Detect which cell encompasses the target text, then output its [X, Y] center coordinate. 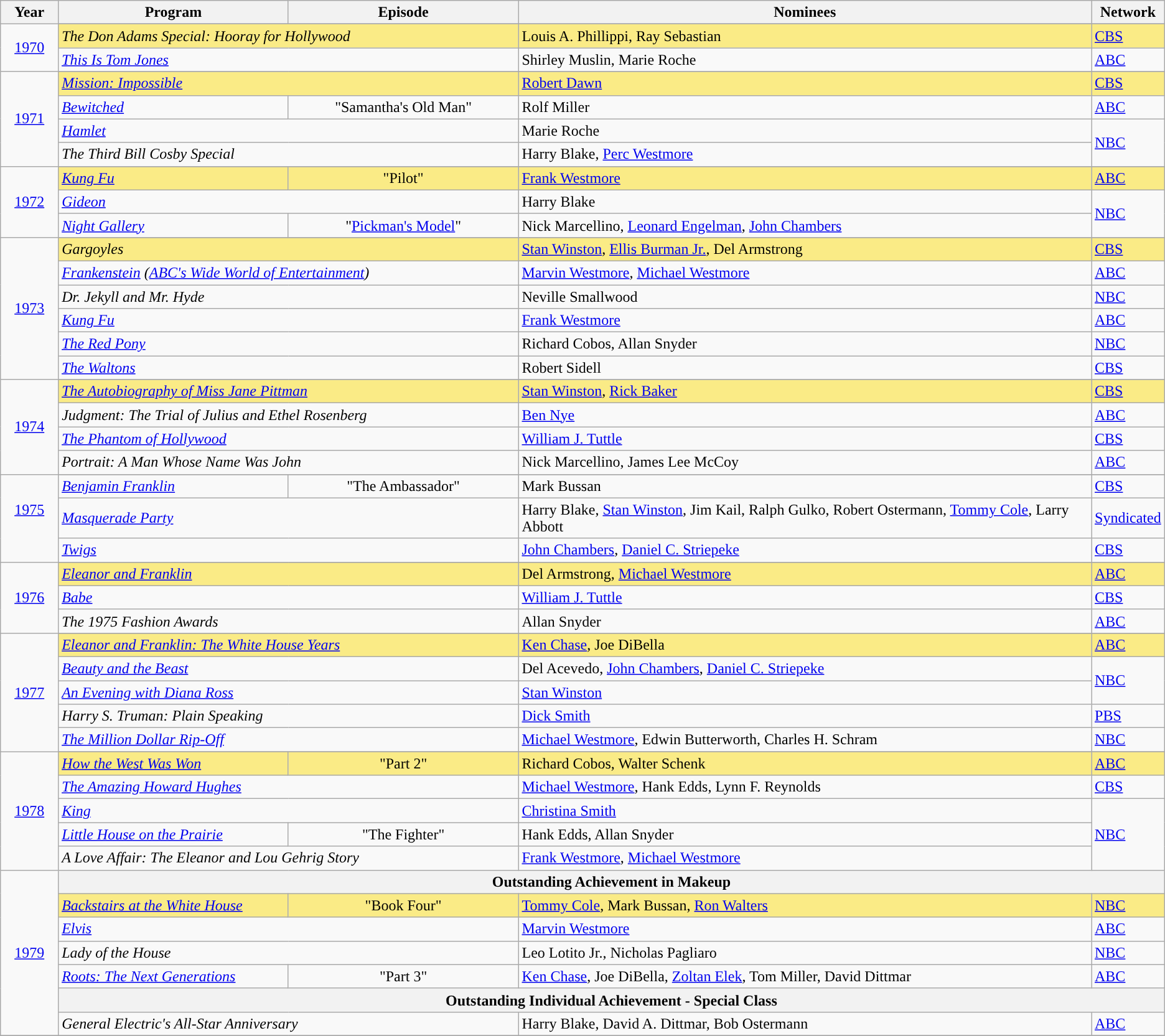
Eleanor and Franklin: The White House Years [289, 645]
Babe [289, 597]
Marvin Westmore, Michael Westmore [805, 273]
"Pilot" [403, 178]
Mark Bussan [805, 486]
Rolf Miller [805, 107]
Del Armstrong, Michael Westmore [805, 574]
Gargoyles [289, 249]
Ken Chase, Joe DiBella, Zoltan Elek, Tom Miller, David Dittmar [805, 976]
Hank Edds, Allan Snyder [805, 834]
Nick Marcellino, James Lee McCoy [805, 462]
"Part 2" [403, 763]
Michael Westmore, Edwin Butterworth, Charles H. Schram [805, 740]
Benjamin Franklin [174, 486]
Roots: The Next Generations [174, 976]
Episode [403, 12]
Little House on the Prairie [174, 834]
Lady of the House [289, 953]
The Don Adams Special: Hooray for Hollywood [289, 36]
John Chambers, Daniel C. Striepeke [805, 550]
Harry Blake, Stan Winston, Jim Kail, Ralph Gulko, Robert Ostermann, Tommy Cole, Larry Abbott [805, 518]
Harry S. Truman: Plain Speaking [289, 716]
Allan Snyder [805, 621]
Shirley Muslin, Marie Roche [805, 60]
Program [174, 12]
1973 [30, 308]
Harry Blake, Perc Westmore [805, 154]
1971 [30, 119]
Stan Winston, Rick Baker [805, 391]
Outstanding Individual Achievement - Special Class [612, 1000]
PBS [1128, 716]
Marvin Westmore [805, 929]
General Electric's All-Star Anniversary [289, 1024]
"The Ambassador" [403, 486]
1979 [30, 953]
Outstanding Achievement in Makeup [612, 882]
Louis A. Phillippi, Ray Sebastian [805, 36]
Bewitched [174, 107]
1976 [30, 597]
Portrait: A Man Whose Name Was John [289, 462]
1970 [30, 48]
1974 [30, 427]
Neville Smallwood [805, 297]
Robert Sidell [805, 368]
A Love Affair: The Eleanor and Lou Gehrig Story [289, 858]
Michael Westmore, Hank Edds, Lynn F. Reynolds [805, 787]
Dr. Jekyll and Mr. Hyde [289, 297]
Harry Blake [805, 202]
This Is Tom Jones [289, 60]
The Third Bill Cosby Special [289, 154]
Masquerade Party [289, 518]
Mission: Impossible [289, 83]
Robert Dawn [805, 83]
"Part 3" [403, 976]
"Pickman's Model" [403, 225]
Eleanor and Franklin [289, 574]
"The Fighter" [403, 834]
Nominees [805, 12]
Harry Blake, David A. Dittmar, Bob Ostermann [805, 1024]
Del Acevedo, John Chambers, Daniel C. Striepeke [805, 668]
Frankenstein (ABC's Wide World of Entertainment) [289, 273]
Tommy Cole, Mark Bussan, Ron Walters [805, 905]
Backstairs at the White House [174, 905]
The Amazing Howard Hughes [289, 787]
1977 [30, 692]
Richard Cobos, Allan Snyder [805, 344]
Twigs [289, 550]
"Samantha's Old Man" [403, 107]
Leo Lotito Jr., Nicholas Pagliaro [805, 953]
Ben Nye [805, 415]
Night Gallery [174, 225]
Ken Chase, Joe DiBella [805, 645]
Frank Westmore, Michael Westmore [805, 858]
Christina Smith [805, 811]
Hamlet [289, 131]
1972 [30, 202]
The Autobiography of Miss Jane Pittman [289, 391]
1978 [30, 811]
"Book Four" [403, 905]
Network [1128, 12]
Year [30, 12]
The Million Dollar Rip-Off [289, 740]
Nick Marcellino, Leonard Engelman, John Chambers [805, 225]
Beauty and the Beast [289, 668]
The Red Pony [289, 344]
Elvis [289, 929]
The 1975 Fashion Awards [289, 621]
The Waltons [289, 368]
Stan Winston, Ellis Burman Jr., Del Armstrong [805, 249]
Gideon [289, 202]
The Phantom of Hollywood [289, 439]
1975 [30, 518]
An Evening with Diana Ross [289, 693]
King [289, 811]
Marie Roche [805, 131]
Syndicated [1128, 518]
How the West Was Won [174, 763]
Stan Winston [805, 693]
Judgment: The Trial of Julius and Ethel Rosenberg [289, 415]
Richard Cobos, Walter Schenk [805, 763]
Dick Smith [805, 716]
